Detect which cell encompasses the target text, then output its [x, y] center coordinate. 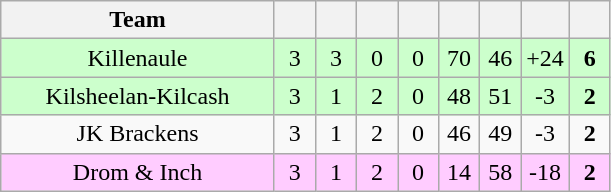
JK Brackens [138, 134]
51 [500, 96]
58 [500, 172]
+24 [546, 58]
Drom & Inch [138, 172]
14 [460, 172]
Killenaule [138, 58]
Team [138, 20]
-18 [546, 172]
Kilsheelan-Kilcash [138, 96]
70 [460, 58]
49 [500, 134]
6 [590, 58]
48 [460, 96]
